Determine the (X, Y) coordinate at the center of the cell enclosing the given text.  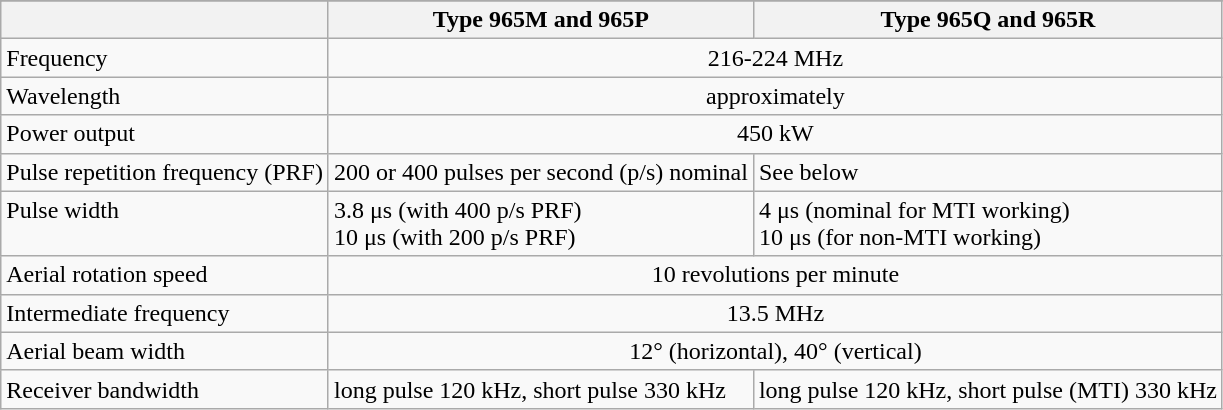
Wavelength (165, 96)
4 μs (nominal for MTI working) 10 μs (for non-MTI working) (988, 224)
10 revolutions per minute (775, 275)
13.5 MHz (775, 313)
Type 965Q and 965R (988, 20)
Intermediate frequency (165, 313)
Frequency (165, 58)
Receiver bandwidth (165, 389)
Pulse repetition frequency (PRF) (165, 172)
Aerial beam width (165, 351)
Pulse width (165, 224)
216-224 MHz (775, 58)
approximately (775, 96)
long pulse 120 kHz, short pulse 330 kHz (540, 389)
Power output (165, 134)
Type 965M and 965P (540, 20)
long pulse 120 kHz, short pulse (MTI) 330 kHz (988, 389)
450 kW (775, 134)
12° (horizontal), 40° (vertical) (775, 351)
3.8 μs (with 400 p/s PRF) 10 μs (with 200 p/s PRF) (540, 224)
200 or 400 pulses per second (p/s) nominal (540, 172)
Aerial rotation speed (165, 275)
See below (988, 172)
